Pinpoint the cell where the given text exists, returning its (x, y) midpoint coordinate. 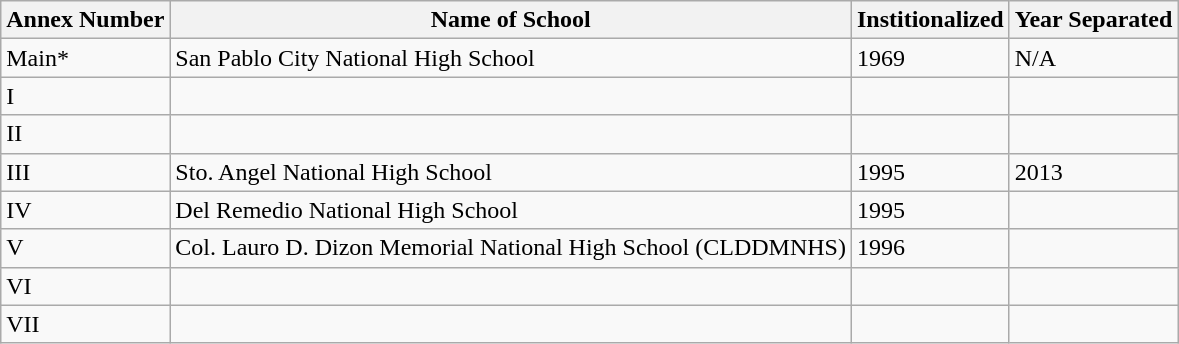
Del Remedio National High School (511, 210)
Main* (86, 58)
IV (86, 210)
VI (86, 286)
2013 (1094, 172)
N/A (1094, 58)
1969 (930, 58)
III (86, 172)
V (86, 248)
Col. Lauro D. Dizon Memorial National High School (CLDDMNHS) (511, 248)
II (86, 134)
Name of School (511, 20)
I (86, 96)
Year Separated (1094, 20)
VII (86, 324)
San Pablo City National High School (511, 58)
Annex Number (86, 20)
Sto. Angel National High School (511, 172)
1996 (930, 248)
Institionalized (930, 20)
